Output the (X, Y) coordinate of the center of the cell containing the given text.  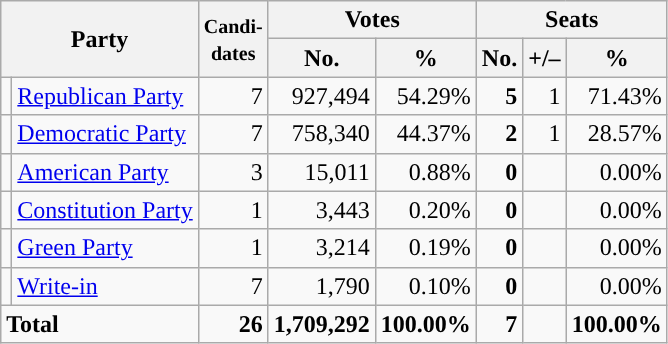
Green Party (105, 248)
Republican Party (105, 96)
15,011 (322, 172)
Write-in (105, 286)
3 (233, 172)
3,443 (322, 210)
Votes (372, 20)
0.19% (426, 248)
44.37% (426, 134)
5 (499, 96)
26 (233, 324)
1,790 (322, 286)
Candi-dates (233, 39)
+/– (544, 58)
71.43% (616, 96)
758,340 (322, 134)
2 (499, 134)
927,494 (322, 96)
1,709,292 (322, 324)
0.10% (426, 286)
0.20% (426, 210)
American Party (105, 172)
54.29% (426, 96)
28.57% (616, 134)
Democratic Party (105, 134)
Party (100, 39)
3,214 (322, 248)
Total (100, 324)
Constitution Party (105, 210)
0.88% (426, 172)
Seats (572, 20)
